Detect which cell encompasses the target text, then output its [x, y] center coordinate. 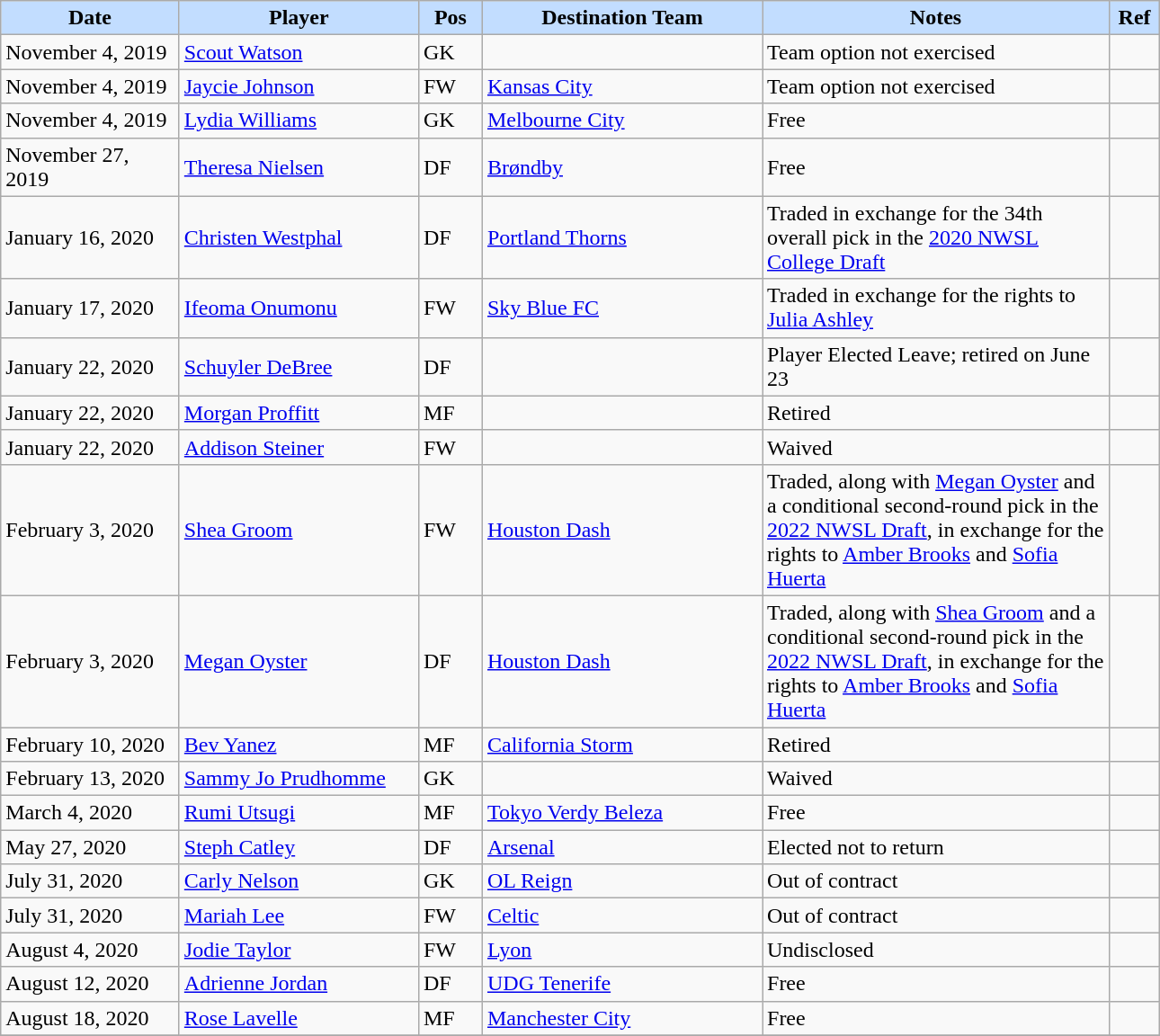
February 10, 2020 [90, 744]
OL Reign [622, 881]
Theresa Nielsen [299, 167]
January 17, 2020 [90, 308]
Megan Oyster [299, 661]
Scout Watson [299, 52]
Schuyler DeBree [299, 367]
January 16, 2020 [90, 237]
Undisclosed [936, 950]
Traded, along with Shea Groom and a conditional second-round pick in the 2022 NWSL Draft, in exchange for the rights to Amber Brooks and Sofia Huerta [936, 661]
Player Elected Leave; retired on June 23 [936, 367]
Morgan Proffitt [299, 413]
Jodie Taylor [299, 950]
Shea Groom [299, 530]
California Storm [622, 744]
Tokyo Verdy Beleza [622, 813]
Elected not to return [936, 847]
Date [90, 18]
August 18, 2020 [90, 1018]
Ref [1135, 18]
Destination Team [622, 18]
November 27, 2019 [90, 167]
Lyon [622, 950]
May 27, 2020 [90, 847]
Pos [450, 18]
Kansas City [622, 86]
Celtic [622, 915]
Arsenal [622, 847]
August 4, 2020 [90, 950]
Mariah Lee [299, 915]
Brøndby [622, 167]
Addison Steiner [299, 447]
August 12, 2020 [90, 984]
Rose Lavelle [299, 1018]
Adrienne Jordan [299, 984]
Traded in exchange for the 34th overall pick in the 2020 NWSL College Draft [936, 237]
Sammy Jo Prudhomme [299, 779]
Manchester City [622, 1018]
Carly Nelson [299, 881]
February 13, 2020 [90, 779]
March 4, 2020 [90, 813]
Notes [936, 18]
Sky Blue FC [622, 308]
Ifeoma Onumonu [299, 308]
Lydia Williams [299, 121]
Rumi Utsugi [299, 813]
UDG Tenerife [622, 984]
Jaycie Johnson [299, 86]
Christen Westphal [299, 237]
Portland Thorns [622, 237]
Bev Yanez [299, 744]
Melbourne City [622, 121]
Traded in exchange for the rights to Julia Ashley [936, 308]
Steph Catley [299, 847]
Player [299, 18]
